Pinpoint the cell where the given text exists, returning its [X, Y] midpoint coordinate. 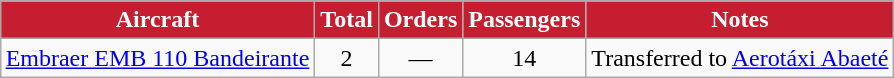
— [420, 58]
Transferred to Aerotáxi Abaeté [740, 58]
14 [524, 58]
Embraer EMB 110 Bandeirante [158, 58]
Total [347, 20]
Aircraft [158, 20]
Notes [740, 20]
2 [347, 58]
Orders [420, 20]
Passengers [524, 20]
